Output the [X, Y] coordinate of the center of the cell containing the given text.  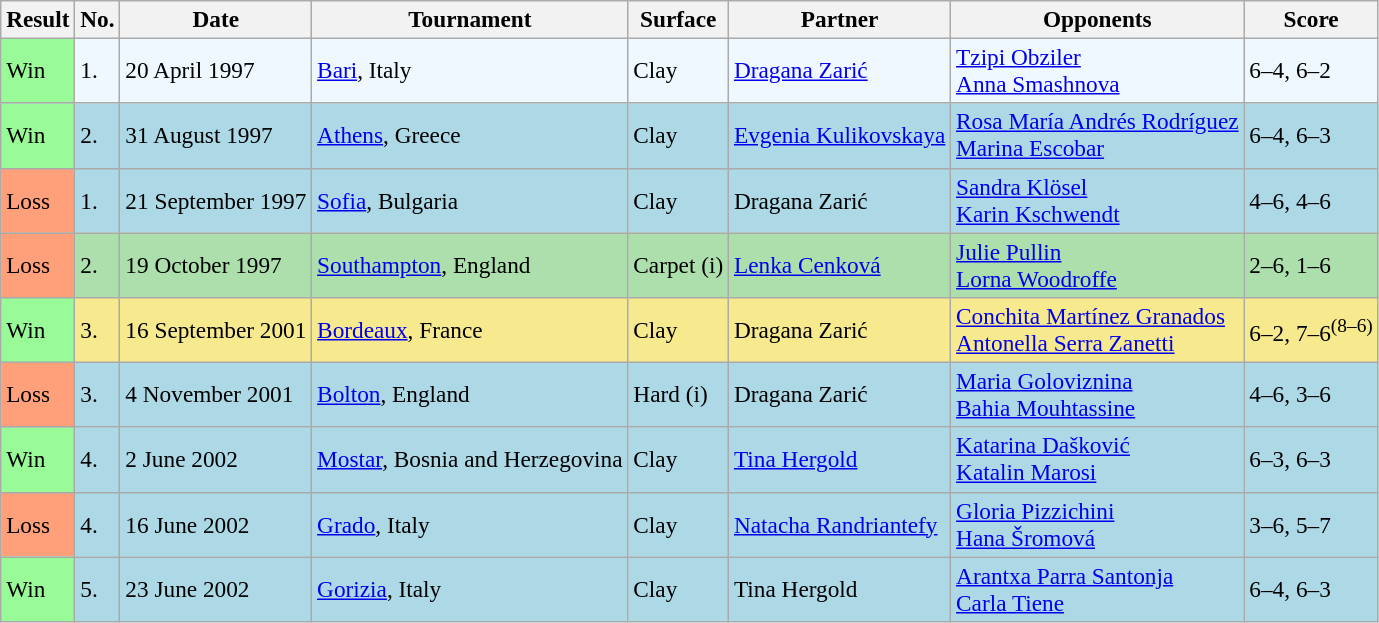
31 August 1997 [216, 136]
20 April 1997 [216, 70]
Katarina Dašković Katalin Marosi [1098, 460]
2–6, 1–6 [1311, 264]
Bordeaux, France [470, 330]
23 June 2002 [216, 588]
Surface [678, 19]
Bari, Italy [470, 70]
4–6, 4–6 [1311, 200]
Julie Pullin Lorna Woodroffe [1098, 264]
Opponents [1098, 19]
Athens, Greece [470, 136]
3–6, 5–7 [1311, 524]
Tzipi Obziler Anna Smashnova [1098, 70]
Carpet (i) [678, 264]
2 June 2002 [216, 460]
Score [1311, 19]
Gorizia, Italy [470, 588]
16 September 2001 [216, 330]
Conchita Martínez Granados Antonella Serra Zanetti [1098, 330]
Rosa María Andrés Rodríguez Marina Escobar [1098, 136]
Sandra Klösel Karin Kschwendt [1098, 200]
6–4, 6–2 [1311, 70]
No. [98, 19]
5. [98, 588]
16 June 2002 [216, 524]
21 September 1997 [216, 200]
4 November 2001 [216, 394]
Result [38, 19]
6–2, 7–6(8–6) [1311, 330]
Sofia, Bulgaria [470, 200]
Maria Goloviznina Bahia Mouhtassine [1098, 394]
Bolton, England [470, 394]
Arantxa Parra Santonja Carla Tiene [1098, 588]
6–3, 6–3 [1311, 460]
4–6, 3–6 [1311, 394]
Tournament [470, 19]
Date [216, 19]
Gloria Pizzichini Hana Šromová [1098, 524]
Hard (i) [678, 394]
Lenka Cenková [840, 264]
Mostar, Bosnia and Herzegovina [470, 460]
Natacha Randriantefy [840, 524]
Partner [840, 19]
Southampton, England [470, 264]
Evgenia Kulikovskaya [840, 136]
19 October 1997 [216, 264]
Grado, Italy [470, 524]
